Capture the cell that displays the provided text and extract its [x, y] central coordinate. 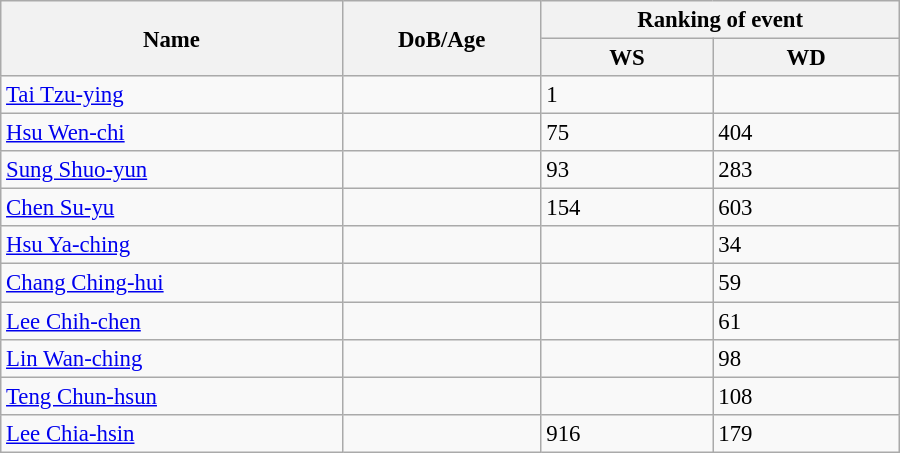
108 [806, 396]
404 [806, 133]
1 [627, 95]
Sung Shuo-yun [172, 170]
DoB/Age [442, 38]
Lee Chia-hsin [172, 433]
59 [806, 283]
Name [172, 38]
Teng Chun-hsun [172, 396]
61 [806, 321]
75 [627, 133]
93 [627, 170]
WS [627, 58]
154 [627, 208]
98 [806, 358]
Ranking of event [720, 20]
Hsu Ya-ching [172, 245]
34 [806, 245]
283 [806, 170]
603 [806, 208]
Tai Tzu-ying [172, 95]
179 [806, 433]
916 [627, 433]
Hsu Wen-chi [172, 133]
Lin Wan-ching [172, 358]
Chen Su-yu [172, 208]
Chang Ching-hui [172, 283]
Lee Chih-chen [172, 321]
WD [806, 58]
